Output the [X, Y] coordinate of the center of the cell containing the given text.  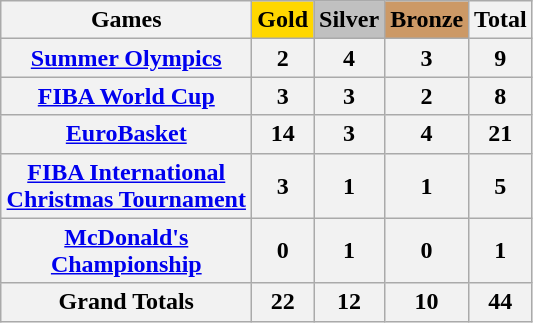
12 [350, 302]
FIBA International Christmas Tournament [126, 186]
8 [501, 96]
Bronze [427, 20]
Gold [283, 20]
Grand Totals [126, 302]
5 [501, 186]
McDonald's Championship [126, 250]
Silver [350, 20]
Total [501, 20]
10 [427, 302]
44 [501, 302]
Games [126, 20]
22 [283, 302]
21 [501, 134]
Summer Olympics [126, 58]
FIBA World Cup [126, 96]
14 [283, 134]
9 [501, 58]
EuroBasket [126, 134]
